Return the (X, Y) coordinate for the center point of the cell that contains the specified text.  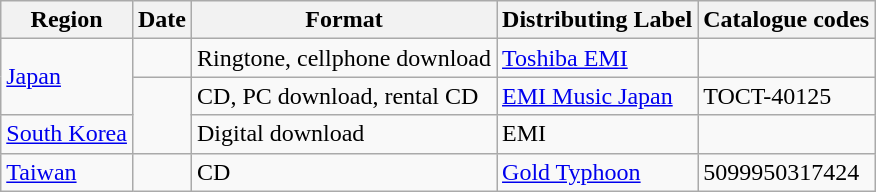
Region (67, 20)
EMI (598, 134)
5099950317424 (786, 172)
TOCT-40125 (786, 96)
CD (344, 172)
South Korea (67, 134)
Date (162, 20)
Format (344, 20)
Japan (67, 77)
Taiwan (67, 172)
Gold Typhoon (598, 172)
Digital download (344, 134)
Ringtone, cellphone download (344, 58)
CD, PC download, rental CD (344, 96)
EMI Music Japan (598, 96)
Toshiba EMI (598, 58)
Distributing Label (598, 20)
Catalogue codes (786, 20)
